For the text-containing cell, return its midpoint in [X, Y] coordinate format. 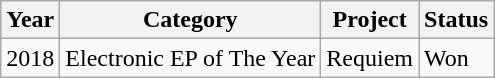
Project [370, 20]
2018 [30, 58]
Electronic EP of The Year [190, 58]
Status [456, 20]
Won [456, 58]
Category [190, 20]
Requiem [370, 58]
Year [30, 20]
